Find where the given text appears and provide that cell's center as (x, y) coordinate. 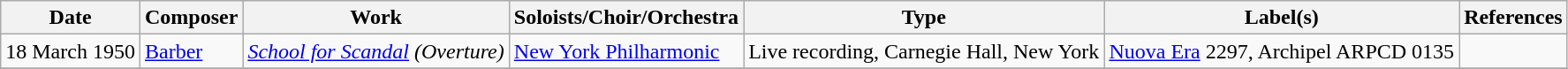
Type (924, 18)
Work (376, 18)
Label(s) (1282, 18)
New York Philharmonic (625, 51)
Barber (191, 51)
School for Scandal (Overture) (376, 51)
References (1514, 18)
Nuova Era 2297, Archipel ARPCD 0135 (1282, 51)
Live recording, Carnegie Hall, New York (924, 51)
Composer (191, 18)
18 March 1950 (71, 51)
Soloists/Choir/Orchestra (625, 18)
Date (71, 18)
